For the text-containing cell, return its midpoint in (x, y) coordinate format. 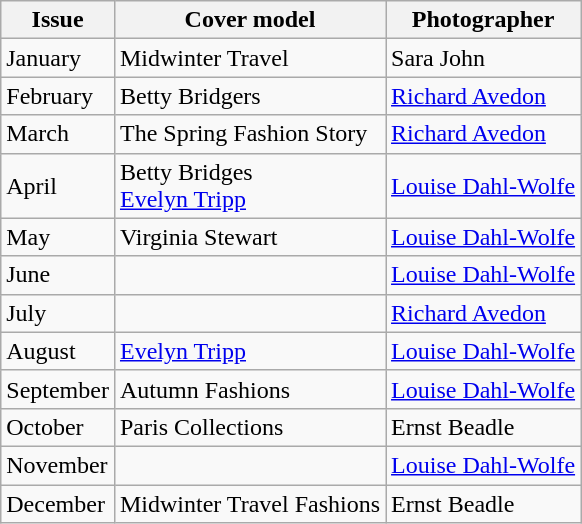
February (58, 96)
December (58, 503)
Virginia Stewart (250, 237)
Autumn Fashions (250, 389)
September (58, 389)
Betty BridgesEvelyn Tripp (250, 186)
August (58, 351)
June (58, 275)
March (58, 134)
Cover model (250, 20)
July (58, 313)
Photographer (484, 20)
Midwinter Travel (250, 58)
Midwinter Travel Fashions (250, 503)
Paris Collections (250, 427)
April (58, 186)
October (58, 427)
November (58, 465)
Issue (58, 20)
Sara John (484, 58)
Betty Bridgers (250, 96)
The Spring Fashion Story (250, 134)
January (58, 58)
May (58, 237)
Evelyn Tripp (250, 351)
